Search for the cell housing the specified text and yield its [x, y] center coordinate. 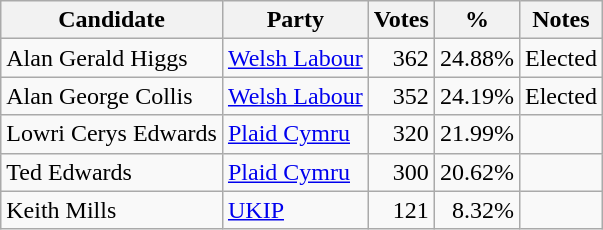
UKIP [295, 210]
Notes [560, 20]
21.99% [476, 134]
8.32% [476, 210]
Lowri Cerys Edwards [112, 134]
121 [401, 210]
% [476, 20]
320 [401, 134]
300 [401, 172]
362 [401, 58]
24.19% [476, 96]
Alan George Collis [112, 96]
Party [295, 20]
Alan Gerald Higgs [112, 58]
Candidate [112, 20]
Keith Mills [112, 210]
Votes [401, 20]
24.88% [476, 58]
20.62% [476, 172]
Ted Edwards [112, 172]
352 [401, 96]
